Return [X, Y] of the center of cell containing provided text 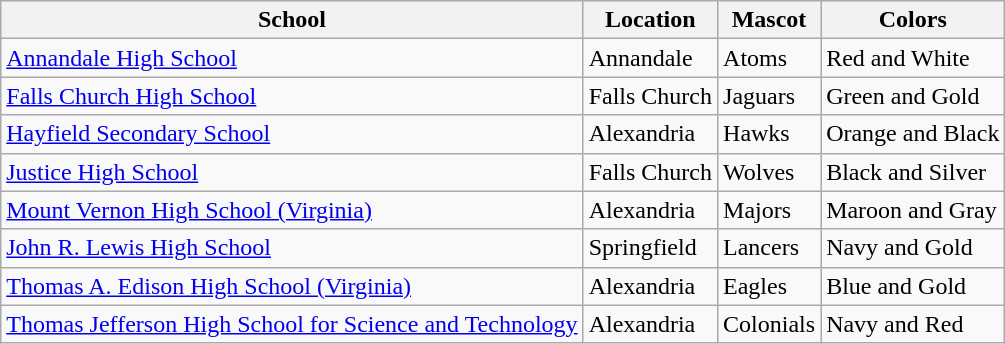
Springfield [650, 248]
School [292, 20]
Red and White [913, 58]
Colors [913, 20]
Maroon and Gray [913, 210]
Thomas Jefferson High School for Science and Technology [292, 324]
Hayfield Secondary School [292, 134]
Justice High School [292, 172]
Navy and Gold [913, 248]
Thomas A. Edison High School (Virginia) [292, 286]
Annandale High School [292, 58]
Blue and Gold [913, 286]
Navy and Red [913, 324]
Mount Vernon High School (Virginia) [292, 210]
Eagles [770, 286]
Wolves [770, 172]
Colonials [770, 324]
Orange and Black [913, 134]
Atoms [770, 58]
Mascot [770, 20]
Hawks [770, 134]
Lancers [770, 248]
Jaguars [770, 96]
Majors [770, 210]
Location [650, 20]
Annandale [650, 58]
Green and Gold [913, 96]
Black and Silver [913, 172]
Falls Church High School [292, 96]
John R. Lewis High School [292, 248]
